Determine the [x, y] coordinate at the center of the cell enclosing the given text.  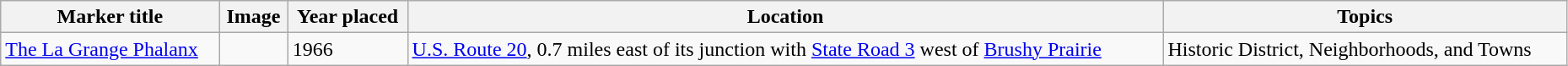
Location [785, 17]
Historic District, Neighborhoods, and Towns [1365, 49]
The La Grange Phalanx [110, 49]
Marker title [110, 17]
Image [253, 17]
1966 [348, 49]
Topics [1365, 17]
U.S. Route 20, 0.7 miles east of its junction with State Road 3 west of Brushy Prairie [785, 49]
Year placed [348, 17]
